Return [x, y] of the center of cell containing provided text 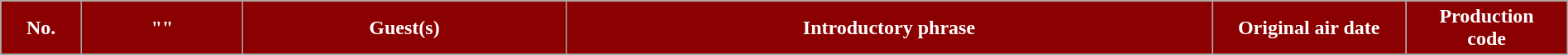
Original air date [1309, 28]
No. [41, 28]
Guest(s) [405, 28]
Production code [1487, 28]
Introductory phrase [888, 28]
"" [162, 28]
